From the cell containing the given text, extract its center point as [x, y] coordinate. 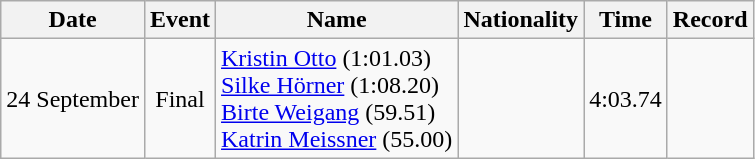
Record [710, 20]
Kristin Otto (1:01.03)Silke Hörner (1:08.20)Birte Weigang (59.51)Katrin Meissner (55.00) [337, 98]
Time [626, 20]
Event [180, 20]
24 September [73, 98]
Nationality [521, 20]
Name [337, 20]
4:03.74 [626, 98]
Date [73, 20]
Final [180, 98]
